Identify which cell holds the provided text, then report its (X, Y) central coordinate. 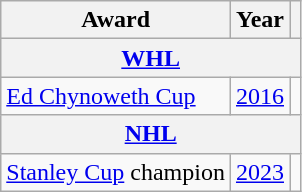
Year (260, 20)
2016 (260, 96)
2023 (260, 172)
Ed Chynoweth Cup (116, 96)
WHL (151, 58)
Award (116, 20)
Stanley Cup champion (116, 172)
NHL (151, 134)
